Provide the (X, Y) coordinate of the cell's center where the given text is located.  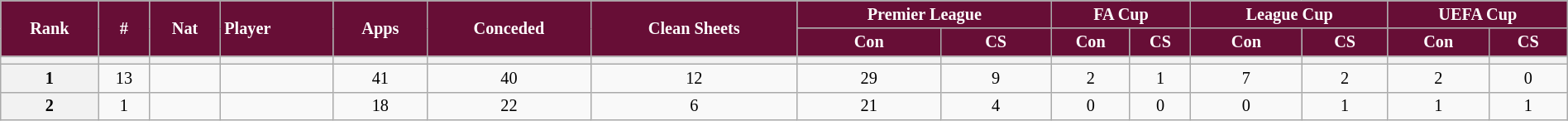
Rank (50, 28)
Player (276, 28)
9 (996, 78)
29 (868, 78)
Premier League (925, 14)
Conceded (509, 28)
41 (380, 78)
# (124, 28)
UEFA Cup (1477, 14)
6 (694, 106)
Nat (185, 28)
12 (694, 78)
Apps (380, 28)
League Cup (1289, 14)
4 (996, 106)
Clean Sheets (694, 28)
22 (509, 106)
13 (124, 78)
FA Cup (1121, 14)
7 (1246, 78)
18 (380, 106)
21 (868, 106)
40 (509, 78)
